Identify which cell holds the provided text, then report its [x, y] central coordinate. 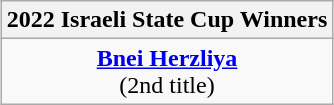
2022 Israeli State Cup Winners [167, 20]
Bnei Herzliya(2nd title) [167, 72]
